Output the (X, Y) coordinate of the center of the cell containing the given text.  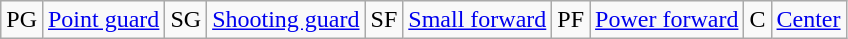
Center (808, 20)
Power forward (667, 20)
PF (571, 20)
Small forward (478, 20)
SF (384, 20)
C (758, 20)
Shooting guard (286, 20)
SG (186, 20)
PG (22, 20)
Point guard (103, 20)
